Scan for the cell matching the given text and deliver its (X, Y) coordinate at center. 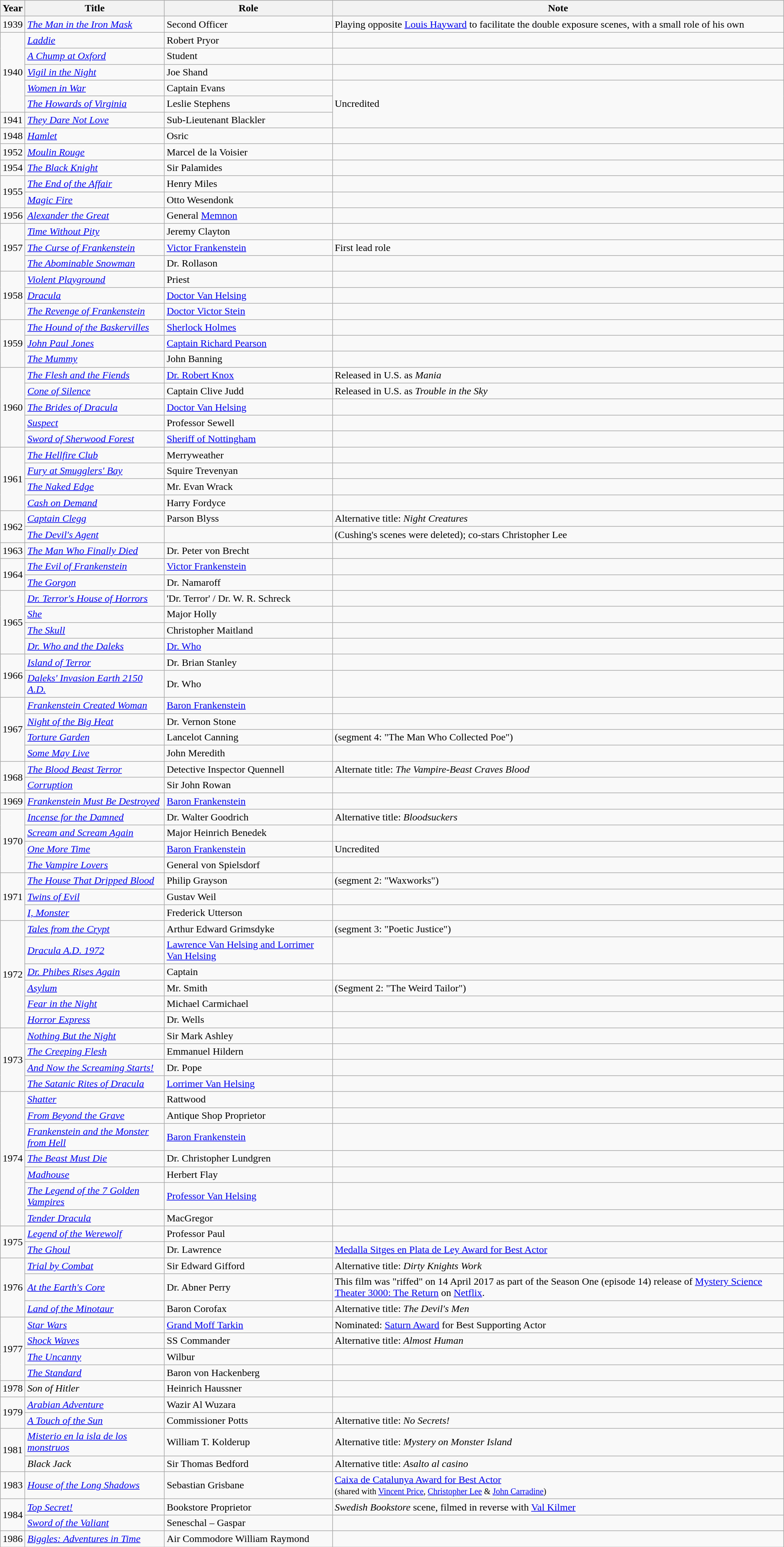
Frankenstein Created Woman (95, 705)
Major Heinrich Benedek (248, 833)
Cash on Demand (95, 503)
Arthur Edward Grimsdyke (248, 929)
Caixa de Catalunya Award for Best Actor(shared with Vincent Price, Christopher Lee & John Carradine) (558, 1485)
The Standard (95, 1373)
At the Earth's Core (95, 1287)
Christopher Maitland (248, 630)
General Memnon (248, 216)
Tender Dracula (95, 1218)
Marcel de la Voisier (248, 152)
1961 (13, 479)
Asylum (95, 988)
Twins of Evil (95, 897)
1970 (13, 841)
Sword of the Valiant (95, 1523)
Sir Edward Gifford (248, 1266)
Moulin Rouge (95, 152)
Land of the Minotaur (95, 1309)
Detective Inspector Quennell (248, 769)
John Meredith (248, 753)
1960 (13, 407)
Biggles: Adventures in Time (95, 1539)
1967 (13, 729)
Medalla Sitges en Plata de Ley Award for Best Actor (558, 1249)
Baron Corofax (248, 1309)
1986 (13, 1539)
1976 (13, 1287)
Lancelot Canning (248, 737)
Merryweather (248, 455)
Mr. Evan Wrack (248, 487)
Dr. Wells (248, 1020)
SS Commander (248, 1341)
The Uncanny (95, 1357)
And Now the Screaming Starts! (95, 1068)
Rattwood (248, 1099)
Sir John Rowan (248, 785)
Sword of Sherwood Forest (95, 439)
The Flesh and the Fiends (95, 375)
Joe Shand (248, 72)
Otto Wesendonk (248, 200)
Lawrence Van Helsing and Lorrimer Van Helsing (248, 950)
Professor Van Helsing (248, 1196)
Captain Richard Pearson (248, 343)
1952 (13, 152)
The Evil of Frankenstein (95, 567)
The Gorgon (95, 582)
The Hound of the Baskervilles (95, 327)
House of the Long Shadows (95, 1485)
1983 (13, 1485)
Sebastian Grisbane (248, 1485)
1981 (13, 1450)
Dr. Walter Goodrich (248, 817)
Dracula (95, 295)
Dr. Vernon Stone (248, 721)
Son of Hitler (95, 1389)
'Dr. Terror' / Dr. W. R. Schreck (248, 598)
Dr. Pope (248, 1068)
Emmanuel Hildern (248, 1052)
1965 (13, 622)
Alternative title: Bloodsuckers (558, 817)
Corruption (95, 785)
The Revenge of Frankenstein (95, 311)
Role (248, 8)
Vigil in the Night (95, 72)
Captain Clegg (95, 519)
Professor Paul (248, 1234)
Night of the Big Heat (95, 721)
Gustav Weil (248, 897)
Nothing But the Night (95, 1036)
I, Monster (95, 913)
Legend of the Werewolf (95, 1234)
Scream and Scream Again (95, 833)
General von Spielsdorf (248, 865)
Laddie (95, 40)
Incense for the Damned (95, 817)
The Creeping Flesh (95, 1052)
1966 (13, 675)
(Cushing's scenes were deleted); co-stars Christopher Lee (558, 535)
Suspect (95, 423)
The Howards of Virginia (95, 104)
Nominated: Saturn Award for Best Supporting Actor (558, 1325)
Alternative title: No Secrets! (558, 1420)
MacGregor (248, 1218)
Osric (248, 136)
(Segment 2: "The Weird Tailor") (558, 988)
Dr. Rollason (248, 264)
1941 (13, 120)
Dr. Namaroff (248, 582)
John Banning (248, 359)
1957 (13, 248)
Alternative title: Dirty Knights Work (558, 1266)
Wilbur (248, 1357)
Hamlet (95, 136)
1958 (13, 295)
The Naked Edge (95, 487)
Sheriff of Nottingham (248, 439)
Air Commodore William Raymond (248, 1539)
Swedish Bookstore scene, filmed in reverse with Val Kilmer (558, 1507)
Seneschal – Gaspar (248, 1523)
Top Secret! (95, 1507)
(segment 4: "The Man Who Collected Poe") (558, 737)
Harry Fordyce (248, 503)
The Man in the Iron Mask (95, 24)
Doctor Victor Stein (248, 311)
Grand Moff Tarkin (248, 1325)
Captain (248, 972)
1964 (13, 574)
1962 (13, 527)
Dr. Brian Stanley (248, 662)
Year (13, 8)
Parson Blyss (248, 519)
Bookstore Proprietor (248, 1507)
Dr. Terror's House of Horrors (95, 598)
Captain Clive Judd (248, 391)
1975 (13, 1242)
Student (248, 56)
They Dare Not Love (95, 120)
The Black Knight (95, 168)
Tales from the Crypt (95, 929)
Arabian Adventure (95, 1405)
From Beyond the Grave (95, 1115)
Dr. Abner Perry (248, 1287)
Dr. Christopher Lundgren (248, 1159)
Jeremy Clayton (248, 232)
Squire Trevenyan (248, 471)
Baron von Hackenberg (248, 1373)
Leslie Stephens (248, 104)
The Man Who Finally Died (95, 551)
Shatter (95, 1099)
The House That Dripped Blood (95, 881)
Dr. Lawrence (248, 1249)
Alternative title: Mystery on Monster Island (558, 1442)
The Blood Beast Terror (95, 769)
1971 (13, 897)
The Legend of the 7 Golden Vampires (95, 1196)
Time Without Pity (95, 232)
Lorrimer Van Helsing (248, 1084)
(segment 3: "Poetic Justice") (558, 929)
Alternative title: Night Creatures (558, 519)
1955 (13, 191)
The Skull (95, 630)
Sir Palamides (248, 168)
Alternative title: Asalto al casino (558, 1464)
Second Officer (248, 24)
First lead role (558, 248)
Alternate title: The Vampire-Beast Craves Blood (558, 769)
Priest (248, 279)
Black Jack (95, 1464)
Star Wars (95, 1325)
A Touch of the Sun (95, 1420)
1974 (13, 1159)
Frankenstein and the Monster from Hell (95, 1137)
The Hellfire Club (95, 455)
Frankenstein Must Be Destroyed (95, 801)
Shock Waves (95, 1341)
Dracula A.D. 1972 (95, 950)
Fear in the Night (95, 1004)
The Vampire Lovers (95, 865)
Cone of Silence (95, 391)
The Beast Must Die (95, 1159)
1948 (13, 136)
Professor Sewell (248, 423)
Dr. Peter von Brecht (248, 551)
Violent Playground (95, 279)
Michael Carmichael (248, 1004)
Frederick Utterson (248, 913)
Commissioner Potts (248, 1420)
(segment 2: "Waxworks") (558, 881)
The Satanic Rites of Dracula (95, 1084)
William T. Kolderup (248, 1442)
Horror Express (95, 1020)
Henry Miles (248, 184)
Wazir Al Wuzara (248, 1405)
Note (558, 8)
1984 (13, 1515)
Captain Evans (248, 88)
The Abominable Snowman (95, 264)
A Chump at Oxford (95, 56)
Island of Terror (95, 662)
She (95, 614)
1954 (13, 168)
1956 (13, 216)
Sir Mark Ashley (248, 1036)
This film was "riffed" on 14 April 2017 as part of the Season One (episode 14) release of Mystery Science Theater 3000: The Return on Netflix. (558, 1287)
The Curse of Frankenstein (95, 248)
1977 (13, 1349)
Alternative title: The Devil's Men (558, 1309)
Herbert Flay (248, 1174)
Fury at Smugglers' Bay (95, 471)
1963 (13, 551)
Madhouse (95, 1174)
Sherlock Holmes (248, 327)
Mr. Smith (248, 988)
Misterio en la isla de los monstruos (95, 1442)
Daleks' Invasion Earth 2150 A.D. (95, 684)
Sir Thomas Bedford (248, 1464)
Magic Fire (95, 200)
Dr. Who and the Daleks (95, 646)
1979 (13, 1412)
Some May Live (95, 753)
The Brides of Dracula (95, 407)
Major Holly (248, 614)
Dr. Robert Knox (248, 375)
1978 (13, 1389)
Title (95, 8)
Heinrich Haussner (248, 1389)
Sub-Lieutenant Blackler (248, 120)
1969 (13, 801)
Alternative title: Almost Human (558, 1341)
Philip Grayson (248, 881)
The Devil's Agent (95, 535)
Trial by Combat (95, 1266)
The Ghoul (95, 1249)
Robert Pryor (248, 40)
Dr. Phibes Rises Again (95, 972)
Antique Shop Proprietor (248, 1115)
Playing opposite Louis Hayward to facilitate the double exposure scenes, with a small role of his own (558, 24)
Released in U.S. as Trouble in the Sky (558, 391)
1939 (13, 24)
Women in War (95, 88)
Alexander the Great (95, 216)
1959 (13, 343)
One More Time (95, 849)
The End of the Affair (95, 184)
John Paul Jones (95, 343)
1972 (13, 974)
1968 (13, 777)
1940 (13, 72)
1973 (13, 1060)
Torture Garden (95, 737)
The Mummy (95, 359)
Released in U.S. as Mania (558, 375)
